Search for the cell housing the specified text and yield its (X, Y) center coordinate. 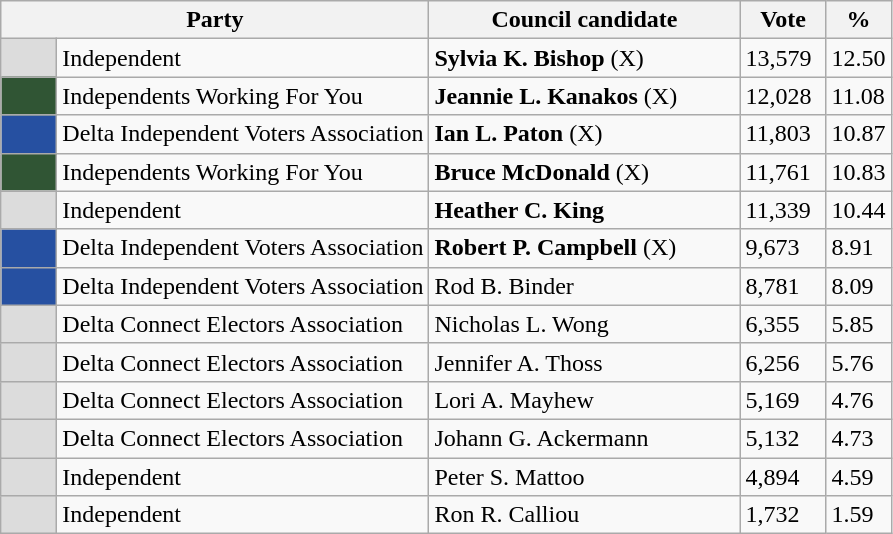
13,579 (783, 58)
5.85 (858, 324)
11.08 (858, 96)
1,732 (783, 515)
Lori A. Mayhew (584, 400)
5,169 (783, 400)
% (858, 20)
Sylvia K. Bishop (X) (584, 58)
10.44 (858, 210)
5.76 (858, 362)
11,803 (783, 134)
11,761 (783, 172)
Rod B. Binder (584, 286)
Jennifer A. Thoss (584, 362)
5,132 (783, 438)
Jeannie L. Kanakos (X) (584, 96)
1.59 (858, 515)
12.50 (858, 58)
10.83 (858, 172)
Vote (783, 20)
9,673 (783, 248)
Johann G. Ackermann (584, 438)
8.91 (858, 248)
Ian L. Paton (X) (584, 134)
4.73 (858, 438)
4,894 (783, 477)
Council candidate (584, 20)
Party (215, 20)
6,355 (783, 324)
10.87 (858, 134)
Peter S. Mattoo (584, 477)
Bruce McDonald (X) (584, 172)
Nicholas L. Wong (584, 324)
Heather C. King (584, 210)
8,781 (783, 286)
4.76 (858, 400)
11,339 (783, 210)
6,256 (783, 362)
12,028 (783, 96)
8.09 (858, 286)
Robert P. Campbell (X) (584, 248)
4.59 (858, 477)
Ron R. Calliou (584, 515)
